From the cell containing the given text, extract its center point as [x, y] coordinate. 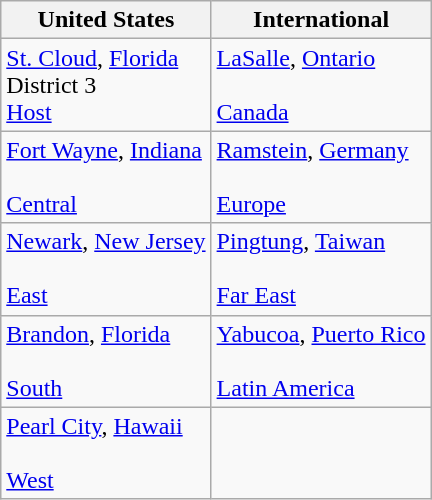
Yabucoa, Puerto Rico Latin America [321, 361]
Newark, New JerseyEast [106, 269]
Fort Wayne, Indiana Central [106, 177]
St. Cloud, FloridaDistrict 3Host [106, 85]
Brandon, FloridaSouth [106, 361]
LaSalle, OntarioCanada [321, 85]
International [321, 20]
Pingtung, TaiwanFar East [321, 269]
Pearl City, HawaiiWest [106, 453]
United States [106, 20]
Ramstein, Germany Europe [321, 177]
